Output the (X, Y) coordinate of the center of the cell containing the given text.  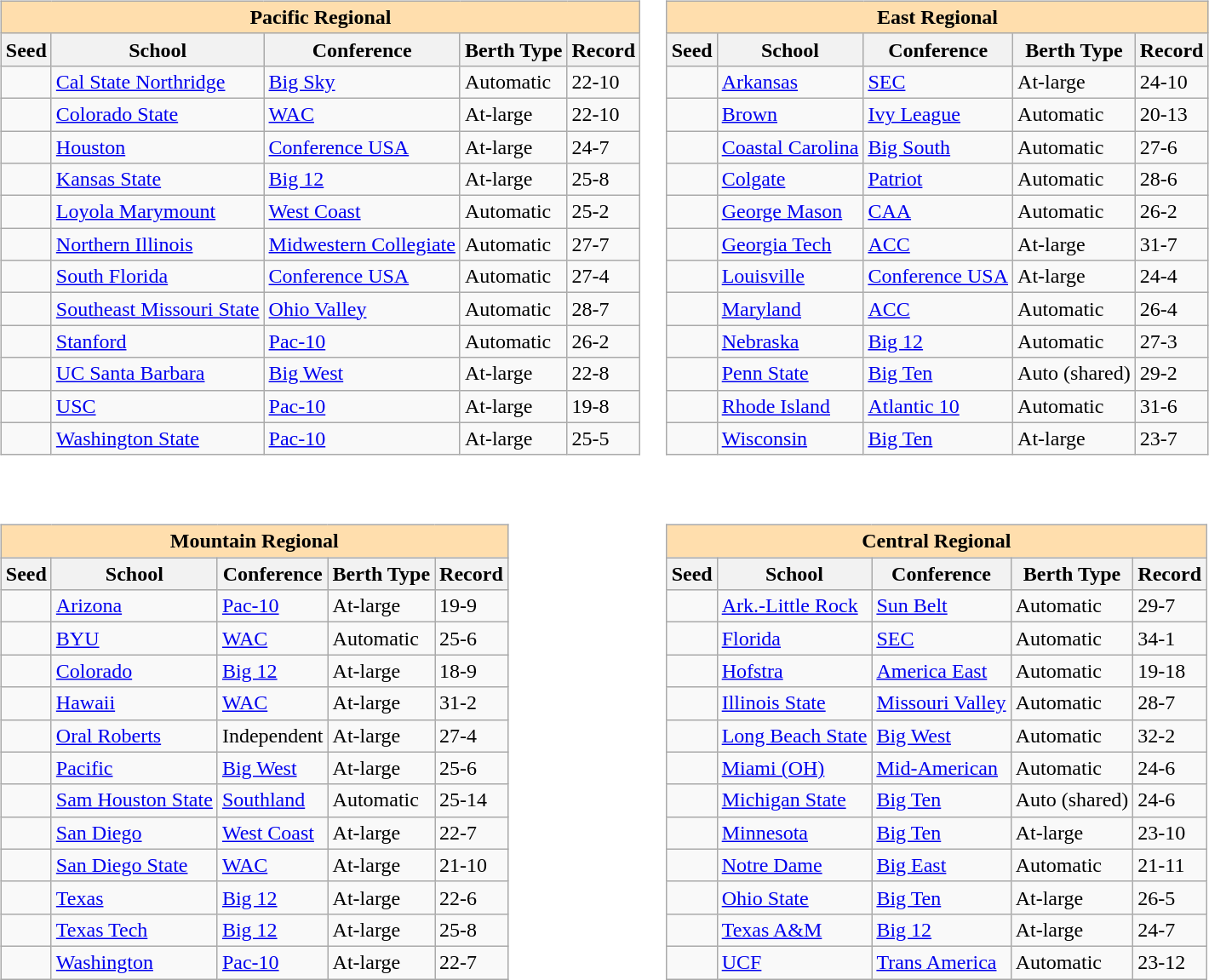
Midwestern Collegiate (362, 244)
Miami (OH) (794, 768)
Coastal Carolina (790, 147)
19-18 (1170, 671)
28-6 (1172, 180)
Nebraska (790, 341)
Sun Belt (942, 606)
Colorado (135, 671)
Mountain Regional (254, 542)
Wisconsin (790, 438)
23-10 (1170, 833)
32-2 (1170, 736)
Mid-American (942, 768)
Loyola Marymount (158, 212)
34-1 (1170, 639)
Rhode Island (790, 406)
26-4 (1172, 309)
Southeast Missouri State (158, 309)
UC Santa Barbara (158, 374)
24-4 (1172, 277)
23-12 (1170, 962)
Georgia Tech (790, 244)
Hawaii (135, 703)
22-6 (472, 897)
Michigan State (794, 800)
Colgate (790, 180)
East Regional (937, 17)
Minnesota (794, 833)
23-7 (1172, 438)
Atlantic 10 (938, 406)
Independent (272, 736)
Ohio State (794, 897)
26-5 (1170, 897)
Ivy League (938, 114)
Ohio Valley (362, 309)
31-7 (1172, 244)
UCF (794, 962)
Pacific Regional (320, 17)
21-11 (1170, 865)
Arizona (135, 606)
Maryland (790, 309)
27-7 (604, 244)
27-6 (1172, 147)
Texas (135, 897)
Trans America (942, 962)
Notre Dame (794, 865)
San Diego (135, 833)
Long Beach State (794, 736)
29-7 (1170, 606)
San Diego State (135, 865)
America East (942, 671)
Pacific (135, 768)
Brown (790, 114)
25-2 (604, 212)
Louisville (790, 277)
Kansas State (158, 180)
22-8 (604, 374)
Stanford (158, 341)
20-13 (1172, 114)
Colorado State (158, 114)
Washington (135, 962)
27-3 (1172, 341)
Hofstra (794, 671)
Big Sky (362, 82)
31-2 (472, 703)
21-10 (472, 865)
Oral Roberts (135, 736)
Illinois State (794, 703)
29-2 (1172, 374)
Washington State (158, 438)
Texas A&M (794, 930)
Arkansas (790, 82)
South Florida (158, 277)
24-10 (1172, 82)
Southland (272, 800)
Texas Tech (135, 930)
Sam Houston State (135, 800)
Big East (942, 865)
George Mason (790, 212)
18-9 (472, 671)
BYU (135, 639)
Central Regional (937, 542)
Cal State Northridge (158, 82)
19-8 (604, 406)
Houston (158, 147)
19-9 (472, 606)
Ark.-Little Rock (794, 606)
CAA (938, 212)
Florida (794, 639)
25-5 (604, 438)
Penn State (790, 374)
USC (158, 406)
Missouri Valley (942, 703)
Patriot (938, 180)
25-14 (472, 800)
Northern Illinois (158, 244)
31-6 (1172, 406)
Big South (938, 147)
